Capture the cell that displays the provided text and extract its (X, Y) central coordinate. 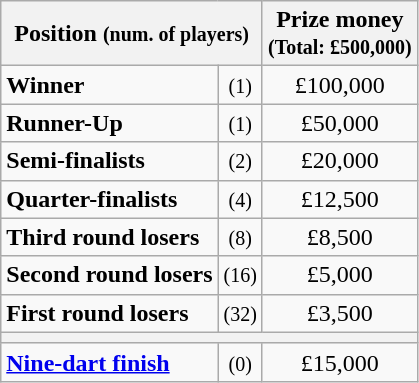
(32) (240, 313)
£12,500 (340, 199)
(2) (240, 161)
£5,000 (340, 275)
Prize money(Total: £500,000) (340, 34)
(8) (240, 237)
£100,000 (340, 85)
Runner-Up (110, 123)
£3,500 (340, 313)
Position (num. of players) (132, 34)
£8,500 (340, 237)
(16) (240, 275)
Second round losers (110, 275)
£15,000 (340, 362)
Quarter-finalists (110, 199)
First round losers (110, 313)
Winner (110, 85)
Nine-dart finish (110, 362)
(0) (240, 362)
£50,000 (340, 123)
Semi-finalists (110, 161)
Third round losers (110, 237)
(4) (240, 199)
£20,000 (340, 161)
